Provide the (X, Y) coordinate of the cell's center where the given text is located.  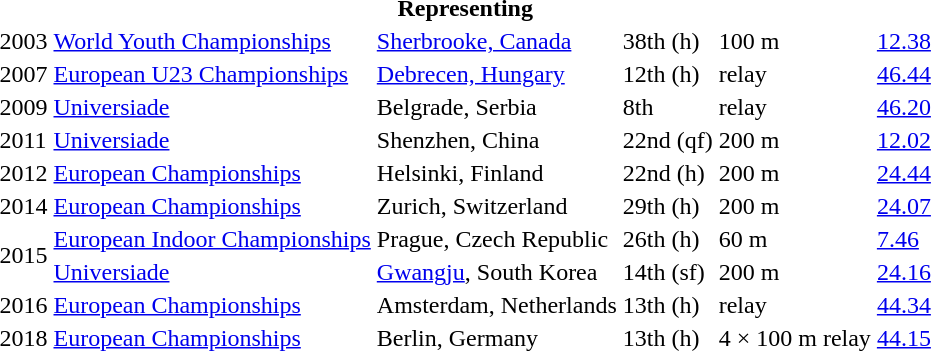
Belgrade, Serbia (496, 107)
Amsterdam, Netherlands (496, 305)
12th (h) (668, 74)
13th (h) (668, 305)
European Indoor Championships (212, 239)
14th (sf) (668, 272)
Sherbrooke, Canada (496, 41)
World Youth Championships (212, 41)
Helsinki, Finland (496, 173)
22nd (h) (668, 173)
22nd (qf) (668, 140)
Debrecen, Hungary (496, 74)
100 m (794, 41)
Shenzhen, China (496, 140)
8th (668, 107)
29th (h) (668, 206)
38th (h) (668, 41)
Zurich, Switzerland (496, 206)
European U23 Championships (212, 74)
Gwangju, South Korea (496, 272)
60 m (794, 239)
Prague, Czech Republic (496, 239)
26th (h) (668, 239)
